Extract the (x, y) coordinate from the center of the cell holding the provided text.  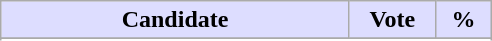
Candidate (176, 20)
Vote (392, 20)
% (463, 20)
